Locate the cell with the specified text and output its [x, y] center coordinate. 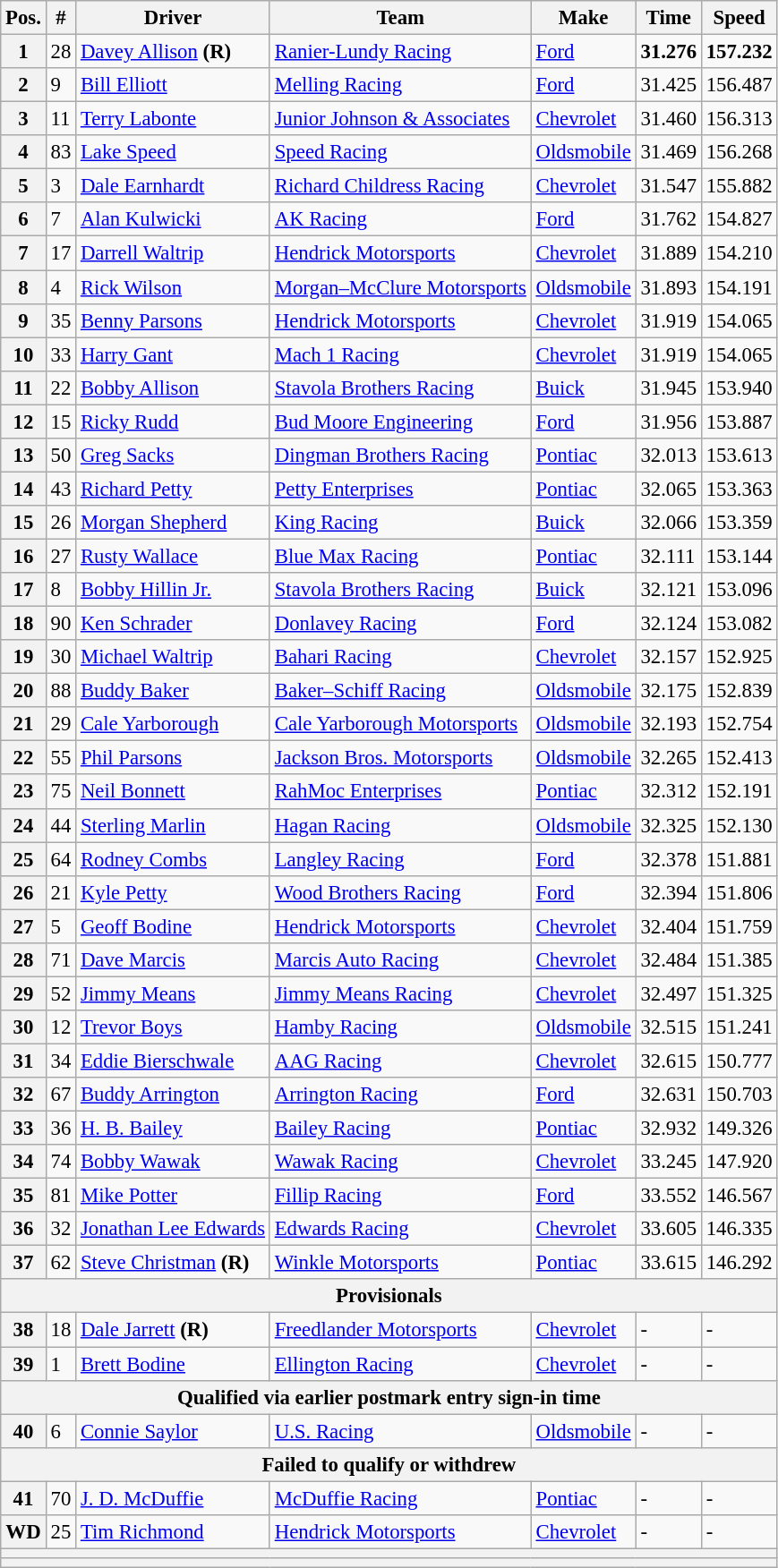
Jimmy Means [174, 993]
153.096 [740, 590]
Speed Racing [400, 152]
Steve Christman (R) [174, 1263]
32.193 [668, 724]
Bud Moore Engineering [400, 422]
Neil Bonnett [174, 792]
70 [61, 1498]
154.827 [740, 219]
31.945 [668, 388]
146.292 [740, 1263]
Baker–Schiff Racing [400, 691]
Rusty Wallace [174, 556]
32.631 [668, 1095]
Sterling Marlin [174, 825]
33.615 [668, 1263]
90 [61, 624]
43 [61, 489]
Qualified via earlier postmark entry sign-in time [389, 1397]
Time [668, 18]
Winkle Motorsports [400, 1263]
Driver [174, 18]
32.124 [668, 624]
31.276 [668, 52]
Terry Labonte [174, 119]
32.175 [668, 691]
32.615 [668, 1061]
Richard Petty [174, 489]
# [61, 18]
31.469 [668, 152]
Alan Kulwicki [174, 219]
32.312 [668, 792]
Marcis Auto Racing [400, 960]
Mach 1 Racing [400, 354]
Wood Brothers Racing [400, 892]
31.460 [668, 119]
16 [23, 556]
153.144 [740, 556]
Make [584, 18]
Wawak Racing [400, 1162]
37 [23, 1263]
Darrell Waltrip [174, 253]
32.394 [668, 892]
Michael Waltrip [174, 657]
Petty Enterprises [400, 489]
146.335 [740, 1229]
Kyle Petty [174, 892]
King Racing [400, 523]
Pos. [23, 18]
Failed to qualify or withdrew [389, 1464]
19 [23, 657]
74 [61, 1162]
151.806 [740, 892]
Blue Max Racing [400, 556]
31 [23, 1061]
Dave Marcis [174, 960]
32.484 [668, 960]
152.839 [740, 691]
13 [23, 456]
153.363 [740, 489]
Freedlander Motorsports [400, 1330]
Hagan Racing [400, 825]
81 [61, 1196]
32.325 [668, 825]
Dale Jarrett (R) [174, 1330]
32.066 [668, 523]
149.326 [740, 1129]
32.497 [668, 993]
RahMoc Enterprises [400, 792]
150.703 [740, 1095]
31.762 [668, 219]
24 [23, 825]
Speed [740, 18]
31.956 [668, 422]
32.515 [668, 1027]
Dingman Brothers Racing [400, 456]
39 [23, 1364]
Provisionals [389, 1297]
Junior Johnson & Associates [400, 119]
156.313 [740, 119]
20 [23, 691]
Donlavey Racing [400, 624]
157.232 [740, 52]
H. B. Bailey [174, 1129]
Fillip Racing [400, 1196]
147.920 [740, 1162]
10 [23, 354]
Lake Speed [174, 152]
Bahari Racing [400, 657]
Jackson Bros. Motorsports [400, 758]
151.881 [740, 859]
Edwards Racing [400, 1229]
52 [61, 993]
Davey Allison (R) [174, 52]
Jonathan Lee Edwards [174, 1229]
AAG Racing [400, 1061]
McDuffie Racing [400, 1498]
153.887 [740, 422]
146.567 [740, 1196]
Bobby Hillin Jr. [174, 590]
153.082 [740, 624]
33.605 [668, 1229]
Ellington Racing [400, 1364]
32.265 [668, 758]
152.754 [740, 724]
Eddie Bierschwale [174, 1061]
32.932 [668, 1129]
32.013 [668, 456]
Cale Yarborough [174, 724]
32.404 [668, 926]
Richard Childress Racing [400, 186]
153.940 [740, 388]
Langley Racing [400, 859]
Brett Bodine [174, 1364]
154.210 [740, 253]
Bobby Allison [174, 388]
Team [400, 18]
Ken Schrader [174, 624]
31.425 [668, 85]
Bailey Racing [400, 1129]
33.552 [668, 1196]
Hamby Racing [400, 1027]
Benny Parsons [174, 320]
67 [61, 1095]
153.359 [740, 523]
33.245 [668, 1162]
Connie Saylor [174, 1431]
75 [61, 792]
32.378 [668, 859]
Cale Yarborough Motorsports [400, 724]
152.413 [740, 758]
44 [61, 825]
2 [23, 85]
Buddy Baker [174, 691]
Tim Richmond [174, 1532]
Bobby Wawak [174, 1162]
152.191 [740, 792]
156.487 [740, 85]
Harry Gant [174, 354]
50 [61, 456]
32.121 [668, 590]
Arrington Racing [400, 1095]
Mike Potter [174, 1196]
55 [61, 758]
Buddy Arrington [174, 1095]
41 [23, 1498]
23 [23, 792]
J. D. McDuffie [174, 1498]
62 [61, 1263]
88 [61, 691]
Geoff Bodine [174, 926]
Trevor Boys [174, 1027]
156.268 [740, 152]
Rodney Combs [174, 859]
152.925 [740, 657]
Ranier-Lundy Racing [400, 52]
71 [61, 960]
Ricky Rudd [174, 422]
31.889 [668, 253]
83 [61, 152]
64 [61, 859]
153.613 [740, 456]
Rick Wilson [174, 287]
Jimmy Means Racing [400, 993]
154.191 [740, 287]
Greg Sacks [174, 456]
14 [23, 489]
32.157 [668, 657]
38 [23, 1330]
40 [23, 1431]
151.759 [740, 926]
Phil Parsons [174, 758]
31.893 [668, 287]
AK Racing [400, 219]
31.547 [668, 186]
Morgan–McClure Motorsports [400, 287]
155.882 [740, 186]
U.S. Racing [400, 1431]
Bill Elliott [174, 85]
Melling Racing [400, 85]
Morgan Shepherd [174, 523]
Dale Earnhardt [174, 186]
32.065 [668, 489]
152.130 [740, 825]
151.385 [740, 960]
151.325 [740, 993]
WD [23, 1532]
151.241 [740, 1027]
32.111 [668, 556]
150.777 [740, 1061]
